Provide the (X, Y) coordinate of the cell's center where the given text is located.  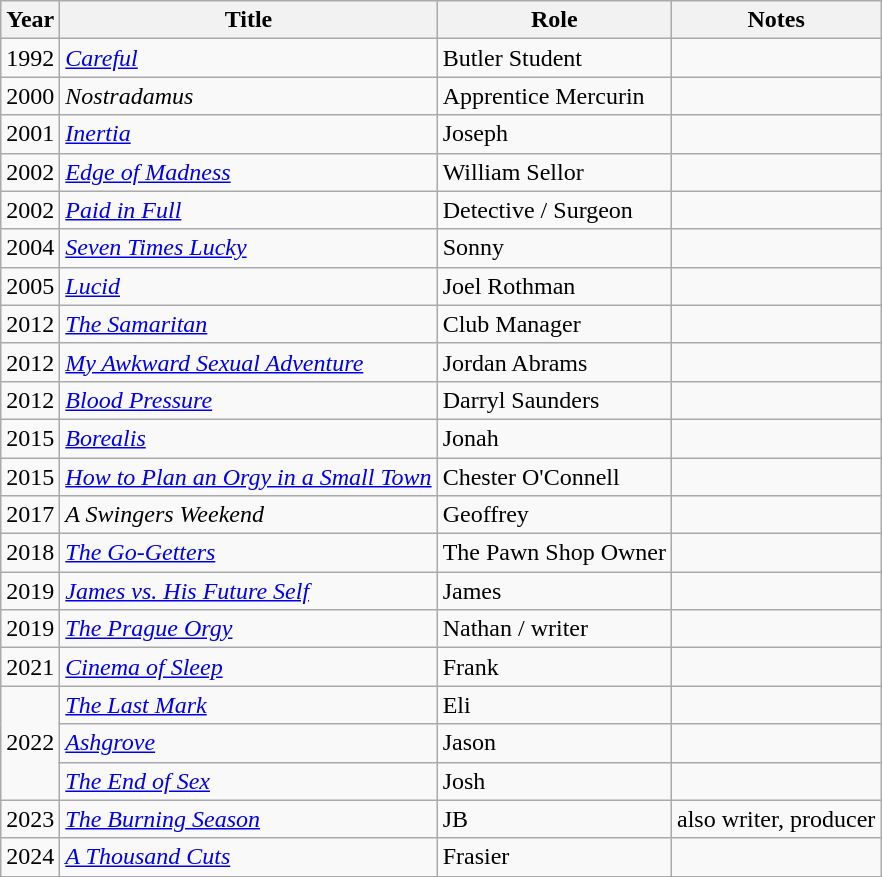
1992 (30, 58)
Paid in Full (248, 210)
2000 (30, 96)
Notes (776, 20)
Cinema of Sleep (248, 667)
The Samaritan (248, 324)
Jason (554, 743)
also writer, producer (776, 819)
Frank (554, 667)
Lucid (248, 286)
The Last Mark (248, 705)
Joseph (554, 134)
2023 (30, 819)
Borealis (248, 438)
Jonah (554, 438)
The Pawn Shop Owner (554, 553)
Geoffrey (554, 515)
Title (248, 20)
Butler Student (554, 58)
William Sellor (554, 172)
Apprentice Mercurin (554, 96)
Josh (554, 781)
Detective / Surgeon (554, 210)
Careful (248, 58)
Darryl Saunders (554, 400)
2024 (30, 857)
Role (554, 20)
Blood Pressure (248, 400)
Nathan / writer (554, 629)
The Go-Getters (248, 553)
2004 (30, 248)
Eli (554, 705)
Club Manager (554, 324)
The Burning Season (248, 819)
JB (554, 819)
James (554, 591)
2001 (30, 134)
2005 (30, 286)
Edge of Madness (248, 172)
2021 (30, 667)
Seven Times Lucky (248, 248)
Sonny (554, 248)
2017 (30, 515)
Year (30, 20)
Ashgrove (248, 743)
Jordan Abrams (554, 362)
How to Plan an Orgy in a Small Town (248, 477)
2022 (30, 743)
2018 (30, 553)
A Swingers Weekend (248, 515)
Joel Rothman (554, 286)
Nostradamus (248, 96)
Frasier (554, 857)
Inertia (248, 134)
The End of Sex (248, 781)
Chester O'Connell (554, 477)
My Awkward Sexual Adventure (248, 362)
A Thousand Cuts (248, 857)
The Prague Orgy (248, 629)
James vs. His Future Self (248, 591)
